Output the (x, y) coordinate of the center of the cell containing the given text.  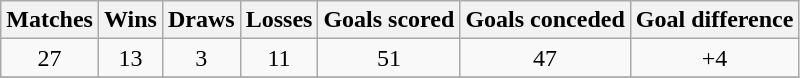
27 (50, 58)
11 (279, 58)
Draws (201, 20)
Goal difference (714, 20)
Matches (50, 20)
Wins (130, 20)
3 (201, 58)
Goals scored (389, 20)
47 (545, 58)
13 (130, 58)
51 (389, 58)
Goals conceded (545, 20)
Losses (279, 20)
+4 (714, 58)
